Pinpoint the cell where the given text exists, returning its (x, y) midpoint coordinate. 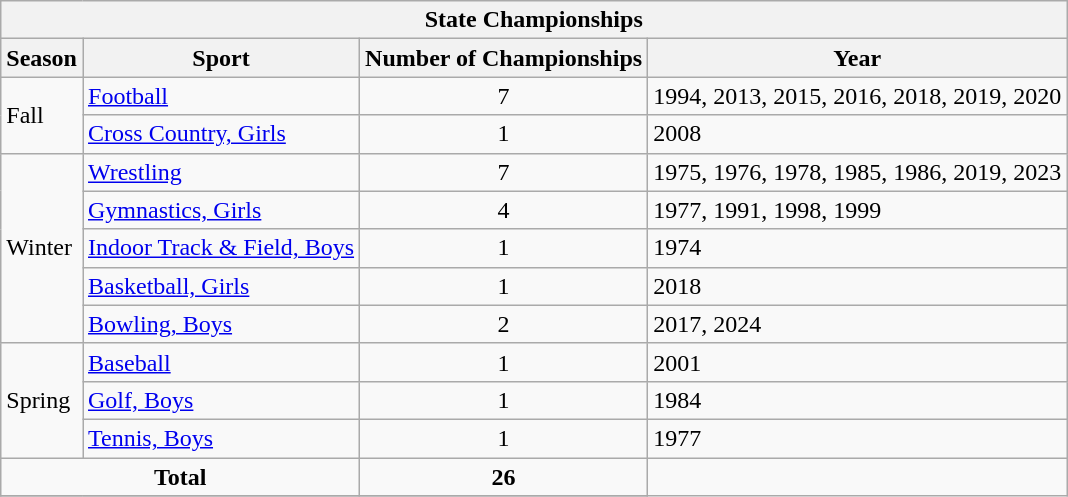
2017, 2024 (858, 324)
Basketball, Girls (220, 286)
4 (504, 210)
2008 (858, 134)
Year (858, 58)
1977 (858, 438)
1974 (858, 248)
Fall (42, 115)
Indoor Track & Field, Boys (220, 248)
Season (42, 58)
Cross Country, Girls (220, 134)
Winter (42, 248)
2018 (858, 286)
2001 (858, 362)
Baseball (220, 362)
State Championships (534, 20)
Number of Championships (504, 58)
Total (180, 477)
Gymnastics, Girls (220, 210)
Bowling, Boys (220, 324)
2 (504, 324)
Football (220, 96)
1984 (858, 400)
1977, 1991, 1998, 1999 (858, 210)
26 (504, 477)
Spring (42, 400)
Golf, Boys (220, 400)
Sport (220, 58)
Wrestling (220, 172)
1994, 2013, 2015, 2016, 2018, 2019, 2020 (858, 96)
Tennis, Boys (220, 438)
1975, 1976, 1978, 1985, 1986, 2019, 2023 (858, 172)
